Return (x, y) of the center of cell containing provided text 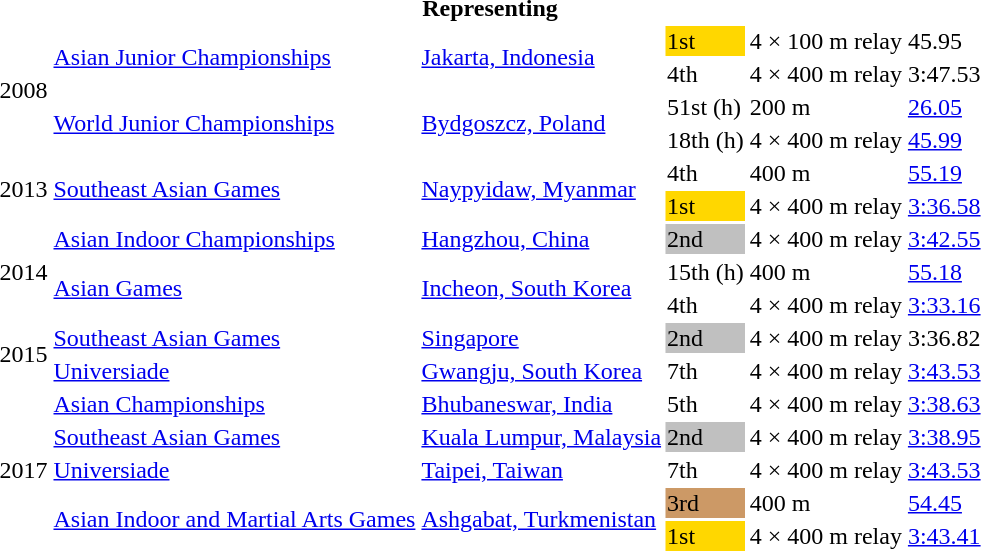
Bhubaneswar, India (542, 404)
Gwangju, South Korea (542, 371)
5th (706, 404)
Ashgabat, Turkmenistan (542, 520)
51st (h) (706, 107)
Naypyidaw, Myanmar (542, 190)
Taipei, Taiwan (542, 470)
Asian Indoor and Martial Arts Games (234, 520)
Asian Indoor Championships (234, 239)
Asian Junior Championships (234, 58)
Incheon, South Korea (542, 288)
3rd (706, 503)
Asian Championships (234, 404)
15th (h) (706, 272)
18th (h) (706, 140)
Kuala Lumpur, Malaysia (542, 437)
Hangzhou, China (542, 239)
200 m (826, 107)
Singapore (542, 338)
Jakarta, Indonesia (542, 58)
World Junior Championships (234, 124)
Bydgoszcz, Poland (542, 124)
4 × 100 m relay (826, 41)
Asian Games (234, 288)
